Provide the [x, y] coordinate of the cell's center where the given text is located.  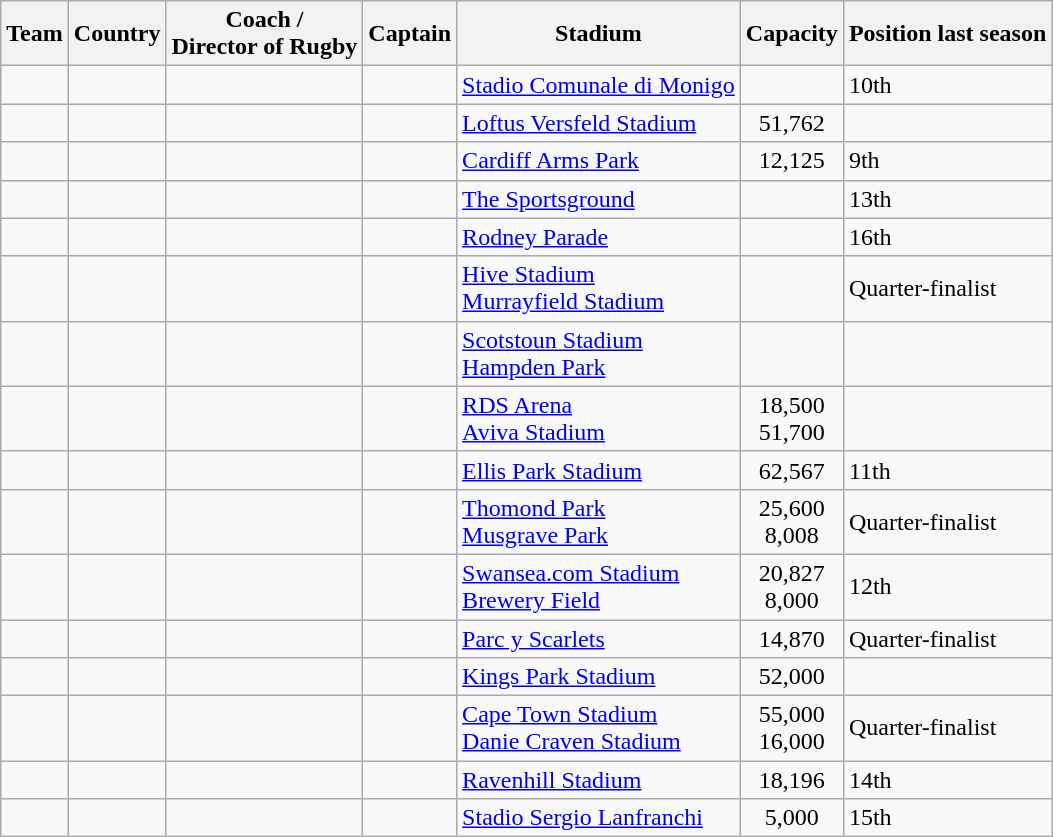
Stadio Sergio Lanfranchi [599, 818]
Stadium [599, 34]
Scotstoun StadiumHampden Park [599, 354]
Cape Town StadiumDanie Craven Stadium [599, 728]
12,125 [792, 161]
Captain [410, 34]
18,196 [792, 780]
51,762 [792, 123]
5,000 [792, 818]
Ellis Park Stadium [599, 470]
Kings Park Stadium [599, 677]
The Sportsground [599, 199]
13th [947, 199]
15th [947, 818]
14,870 [792, 639]
Team [35, 34]
55,00016,000 [792, 728]
20,8278,000 [792, 586]
Ravenhill Stadium [599, 780]
Capacity [792, 34]
Position last season [947, 34]
Country [117, 34]
Coach /Director of Rugby [264, 34]
RDS ArenaAviva Stadium [599, 418]
Parc y Scarlets [599, 639]
12th [947, 586]
Rodney Parade [599, 237]
Cardiff Arms Park [599, 161]
Hive StadiumMurrayfield Stadium [599, 288]
Swansea.com StadiumBrewery Field [599, 586]
62,567 [792, 470]
14th [947, 780]
9th [947, 161]
Thomond ParkMusgrave Park [599, 522]
10th [947, 85]
16th [947, 237]
18,50051,700 [792, 418]
25,6008,008 [792, 522]
Stadio Comunale di Monigo [599, 85]
52,000 [792, 677]
Loftus Versfeld Stadium [599, 123]
11th [947, 470]
